Determine the (X, Y) coordinate at the center of the cell enclosing the given text.  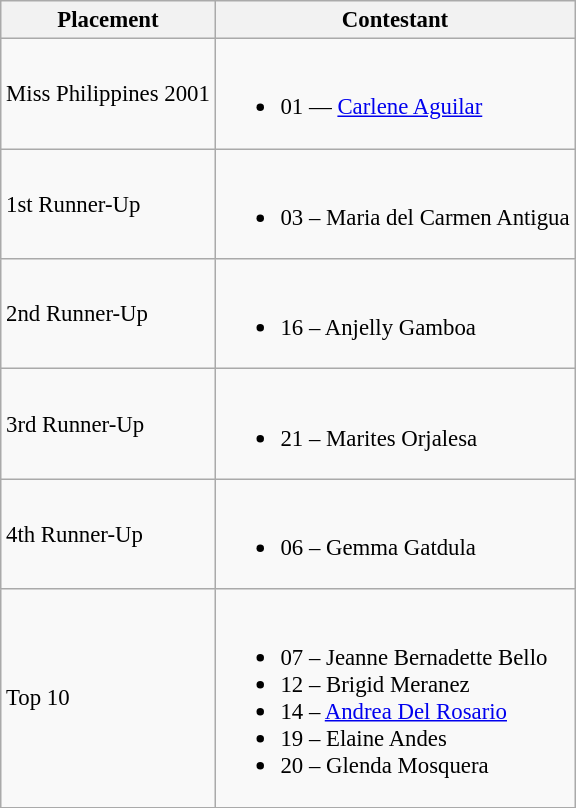
21 – Marites Orjalesa (395, 424)
Placement (108, 20)
16 – Anjelly Gamboa (395, 314)
01 — Carlene Aguilar (395, 94)
06 – Gemma Gatdula (395, 534)
Top 10 (108, 698)
Contestant (395, 20)
Miss Philippines 2001 (108, 94)
2nd Runner-Up (108, 314)
07 – Jeanne Bernadette Bello12 – Brigid Meranez14 – Andrea Del Rosario19 – Elaine Andes20 – Glenda Mosquera (395, 698)
03 – Maria del Carmen Antigua (395, 204)
3rd Runner-Up (108, 424)
1st Runner-Up (108, 204)
4th Runner-Up (108, 534)
